From the cell containing the given text, extract its center point as [X, Y] coordinate. 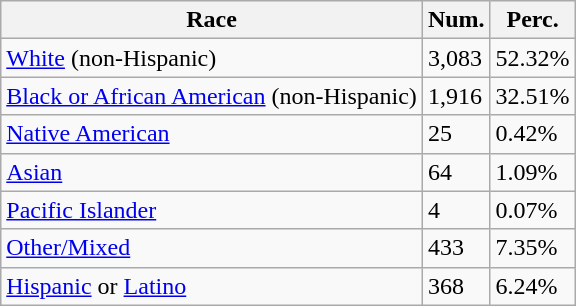
0.42% [532, 134]
Native American [212, 134]
0.07% [532, 210]
Perc. [532, 20]
3,083 [456, 58]
1.09% [532, 172]
Num. [456, 20]
64 [456, 172]
25 [456, 134]
368 [456, 286]
433 [456, 248]
52.32% [532, 58]
1,916 [456, 96]
Other/Mixed [212, 248]
7.35% [532, 248]
4 [456, 210]
Hispanic or Latino [212, 286]
Race [212, 20]
Pacific Islander [212, 210]
Black or African American (non-Hispanic) [212, 96]
32.51% [532, 96]
6.24% [532, 286]
White (non-Hispanic) [212, 58]
Asian [212, 172]
